Capture the cell that displays the provided text and extract its (x, y) central coordinate. 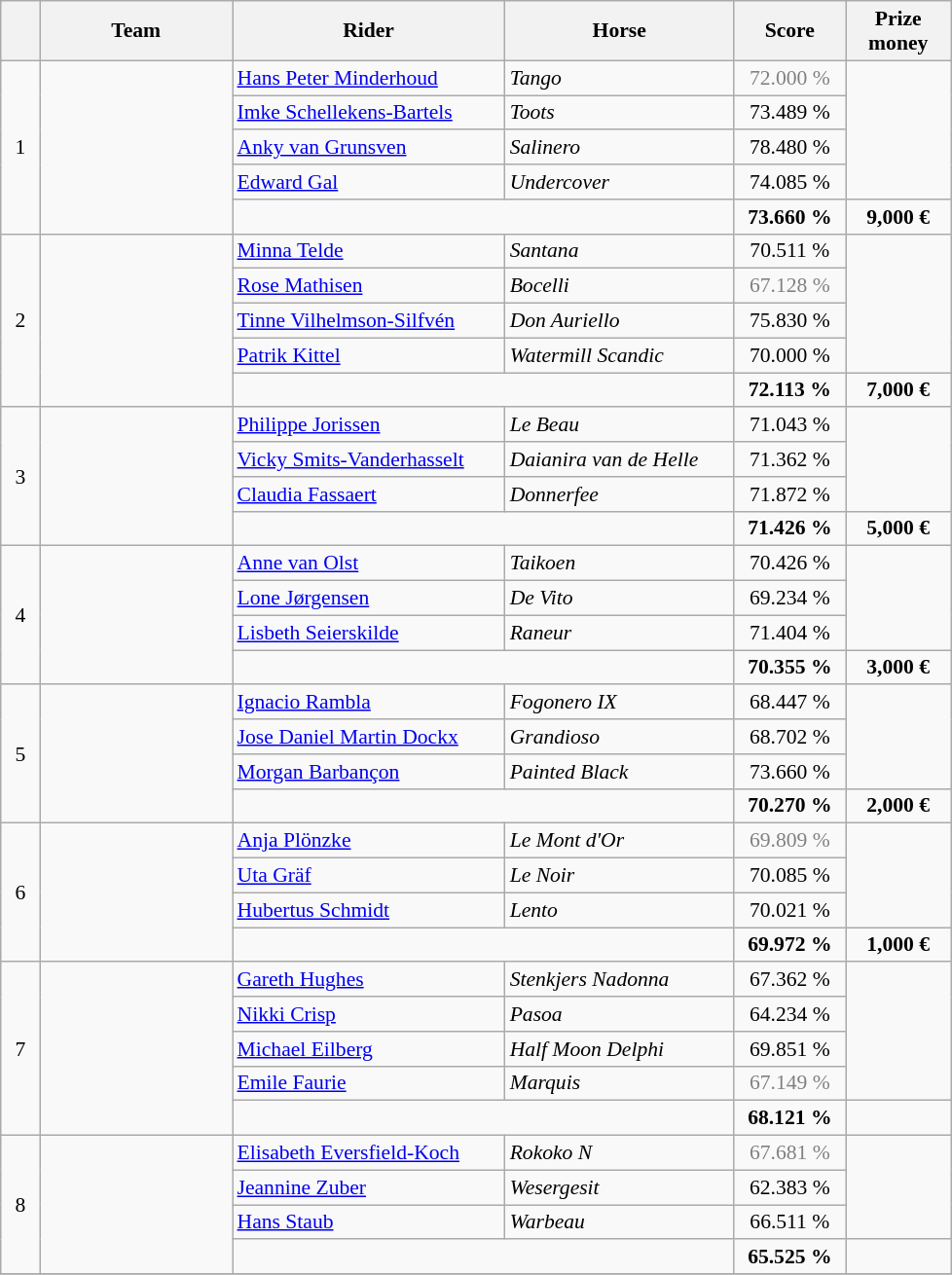
5 (20, 754)
7 (20, 1049)
7,000 € (898, 390)
Grandioso (619, 737)
Toots (619, 113)
Ignacio Rambla (368, 703)
Edward Gal (368, 182)
Hans Staub (368, 1222)
72.000 % (790, 78)
67.149 % (790, 1083)
3 (20, 477)
Undercover (619, 182)
71.362 % (790, 459)
Bocelli (619, 286)
62.383 % (790, 1187)
Hans Peter Minderhoud (368, 78)
65.525 % (790, 1257)
70.511 % (790, 251)
2 (20, 320)
Emile Faurie (368, 1083)
Painted Black (619, 772)
Anja Plönzke (368, 841)
Santana (619, 251)
Half Moon Delphi (619, 1049)
70.000 % (790, 355)
Anky van Grunsven (368, 148)
Team (136, 31)
70.021 % (790, 910)
78.480 % (790, 148)
69.809 % (790, 841)
5,000 € (898, 528)
67.128 % (790, 286)
72.113 % (790, 390)
70.355 % (790, 668)
Michael Eilberg (368, 1049)
68.121 % (790, 1118)
Horse (619, 31)
Salinero (619, 148)
Rokoko N (619, 1153)
69.851 % (790, 1049)
Anne van Olst (368, 564)
Tango (619, 78)
Rider (368, 31)
Stenkjers Nadonna (619, 980)
9,000 € (898, 217)
Claudia Fassaert (368, 494)
Philippe Jorissen (368, 425)
Lisbeth Seierskilde (368, 633)
71.872 % (790, 494)
Morgan Barbançon (368, 772)
Patrik Kittel (368, 355)
Prizemoney (898, 31)
Gareth Hughes (368, 980)
Score (790, 31)
75.830 % (790, 321)
69.234 % (790, 599)
Taikoen (619, 564)
69.972 % (790, 945)
2,000 € (898, 806)
Marquis (619, 1083)
70.426 % (790, 564)
1 (20, 147)
Lone Jørgensen (368, 599)
3,000 € (898, 668)
Don Auriello (619, 321)
Donnerfee (619, 494)
Lento (619, 910)
71.404 % (790, 633)
70.270 % (790, 806)
Uta Gräf (368, 876)
Minna Telde (368, 251)
4 (20, 615)
Le Mont d'Or (619, 841)
66.511 % (790, 1222)
6 (20, 892)
Fogonero IX (619, 703)
1,000 € (898, 945)
Wesergesit (619, 1187)
Le Beau (619, 425)
70.085 % (790, 876)
Imke Schellekens-Bartels (368, 113)
Raneur (619, 633)
Pasoa (619, 1014)
71.426 % (790, 528)
Tinne Vilhelmson-Silfvén (368, 321)
71.043 % (790, 425)
64.234 % (790, 1014)
67.362 % (790, 980)
67.681 % (790, 1153)
Warbeau (619, 1222)
Vicky Smits-Vanderhasselt (368, 459)
Jose Daniel Martin Dockx (368, 737)
Watermill Scandic (619, 355)
68.702 % (790, 737)
73.489 % (790, 113)
74.085 % (790, 182)
68.447 % (790, 703)
Rose Mathisen (368, 286)
Elisabeth Eversfield-Koch (368, 1153)
De Vito (619, 599)
8 (20, 1205)
Hubertus Schmidt (368, 910)
Jeannine Zuber (368, 1187)
Nikki Crisp (368, 1014)
Daianira van de Helle (619, 459)
Le Noir (619, 876)
